Extract the [x, y] coordinate from the center of the cell holding the provided text.  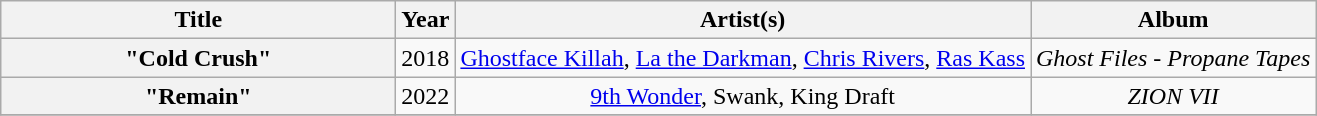
ZION VII [1172, 96]
Album [1172, 20]
Ghost Files - Propane Tapes [1172, 58]
2018 [426, 58]
Title [198, 20]
Ghostface Killah, La the Darkman, Chris Rivers, Ras Kass [743, 58]
2022 [426, 96]
Year [426, 20]
"Remain" [198, 96]
Artist(s) [743, 20]
"Cold Crush" [198, 58]
9th Wonder, Swank, King Draft [743, 96]
